Detect which cell encompasses the target text, then output its [X, Y] center coordinate. 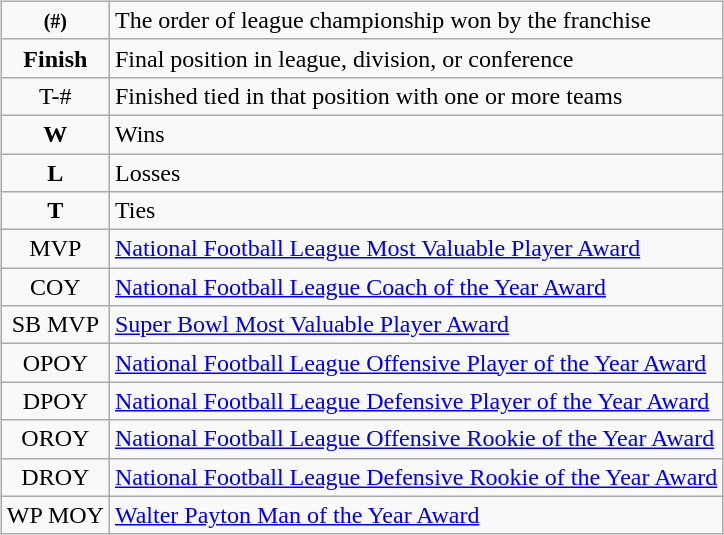
Finished tied in that position with one or more teams [416, 96]
T-# [55, 96]
DPOY [55, 401]
SB MVP [55, 325]
Wins [416, 134]
National Football League Defensive Rookie of the Year Award [416, 477]
W [55, 134]
National Football League Offensive Rookie of the Year Award [416, 439]
L [55, 173]
COY [55, 287]
OROY [55, 439]
Losses [416, 173]
WP MOY [55, 515]
National Football League Offensive Player of the Year Award [416, 363]
(#) [55, 20]
National Football League Defensive Player of the Year Award [416, 401]
The order of league championship won by the franchise [416, 20]
Super Bowl Most Valuable Player Award [416, 325]
MVP [55, 249]
National Football League Most Valuable Player Award [416, 249]
T [55, 211]
Finish [55, 58]
DROY [55, 477]
Walter Payton Man of the Year Award [416, 515]
Ties [416, 211]
Final position in league, division, or conference [416, 58]
OPOY [55, 363]
National Football League Coach of the Year Award [416, 287]
